Pinpoint the cell where the given text exists, returning its (x, y) midpoint coordinate. 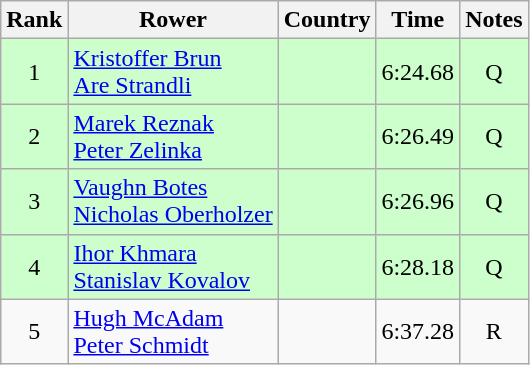
Rank (34, 20)
Time (418, 20)
5 (34, 332)
6:37.28 (418, 332)
Marek ReznakPeter Zelinka (173, 136)
2 (34, 136)
6:24.68 (418, 72)
6:26.49 (418, 136)
Rower (173, 20)
Ihor KhmaraStanislav Kovalov (173, 266)
6:28.18 (418, 266)
Country (327, 20)
R (494, 332)
3 (34, 202)
1 (34, 72)
Notes (494, 20)
4 (34, 266)
6:26.96 (418, 202)
Hugh McAdamPeter Schmidt (173, 332)
Kristoffer BrunAre Strandli (173, 72)
Vaughn BotesNicholas Oberholzer (173, 202)
